Capture the cell that displays the provided text and extract its (X, Y) central coordinate. 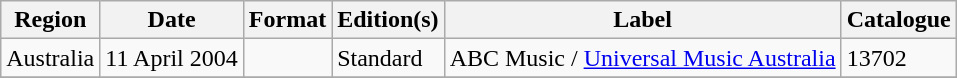
Standard (388, 58)
Catalogue (898, 20)
Edition(s) (388, 20)
11 April 2004 (172, 58)
ABC Music / Universal Music Australia (642, 58)
Australia (50, 58)
Date (172, 20)
13702 (898, 58)
Label (642, 20)
Region (50, 20)
Format (287, 20)
